Return (x, y) of the center of cell containing provided text 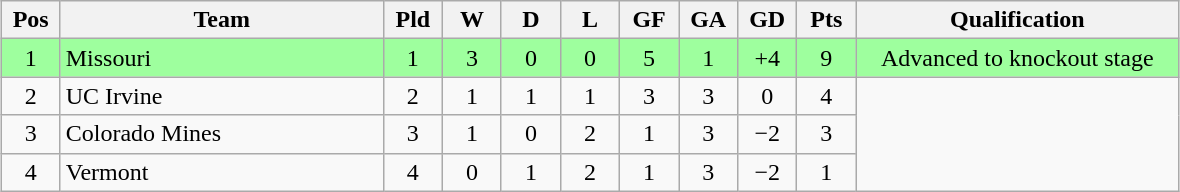
GF (650, 20)
GA (708, 20)
9 (826, 58)
L (590, 20)
Qualification (1018, 20)
Team (222, 20)
Pts (826, 20)
D (530, 20)
Missouri (222, 58)
Colorado Mines (222, 134)
Pld (412, 20)
5 (650, 58)
Advanced to knockout stage (1018, 58)
Pos (30, 20)
UC Irvine (222, 96)
+4 (768, 58)
W (472, 20)
GD (768, 20)
Vermont (222, 172)
